Output the (X, Y) coordinate of the center of the cell containing the given text.  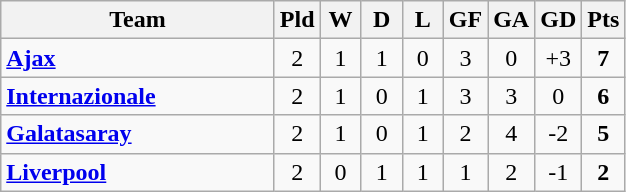
Galatasaray (138, 134)
6 (604, 96)
GD (558, 20)
GF (465, 20)
7 (604, 58)
W (340, 20)
5 (604, 134)
-2 (558, 134)
-1 (558, 172)
+3 (558, 58)
D (382, 20)
Pld (297, 20)
Pts (604, 20)
GA (512, 20)
Liverpool (138, 172)
4 (512, 134)
L (422, 20)
Internazionale (138, 96)
Ajax (138, 58)
Team (138, 20)
